Search for the cell housing the specified text and yield its (x, y) center coordinate. 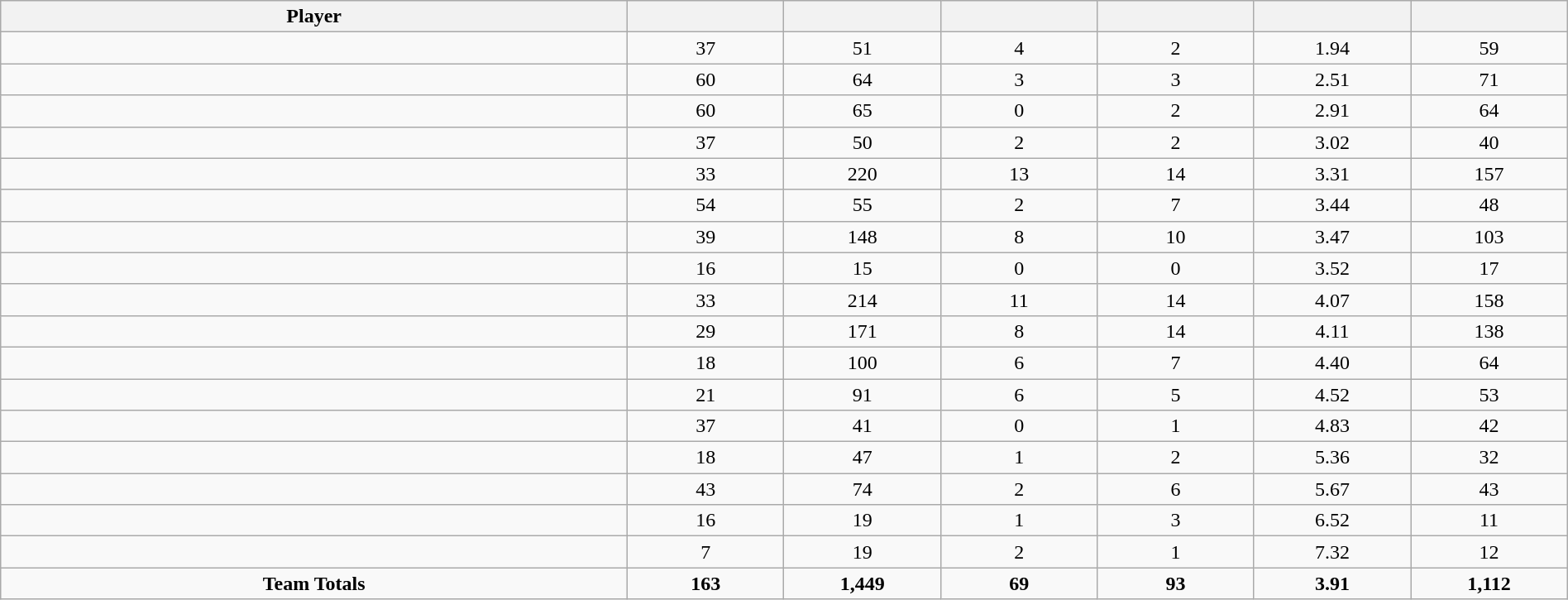
5.36 (1331, 458)
65 (862, 111)
51 (862, 48)
1,449 (862, 583)
74 (862, 489)
91 (862, 395)
21 (706, 395)
3.31 (1331, 174)
69 (1019, 583)
6.52 (1331, 521)
Team Totals (314, 583)
220 (862, 174)
4.07 (1331, 300)
7.32 (1331, 552)
Player (314, 17)
93 (1176, 583)
10 (1176, 237)
59 (1489, 48)
1.94 (1331, 48)
2.51 (1331, 79)
41 (862, 426)
1,112 (1489, 583)
13 (1019, 174)
5.67 (1331, 489)
42 (1489, 426)
138 (1489, 331)
3.02 (1331, 142)
163 (706, 583)
15 (862, 268)
50 (862, 142)
148 (862, 237)
4.40 (1331, 362)
29 (706, 331)
3.47 (1331, 237)
17 (1489, 268)
3.44 (1331, 205)
3.91 (1331, 583)
4 (1019, 48)
54 (706, 205)
40 (1489, 142)
4.52 (1331, 395)
12 (1489, 552)
4.83 (1331, 426)
214 (862, 300)
32 (1489, 458)
157 (1489, 174)
4.11 (1331, 331)
5 (1176, 395)
3.52 (1331, 268)
39 (706, 237)
71 (1489, 79)
55 (862, 205)
100 (862, 362)
2.91 (1331, 111)
171 (862, 331)
47 (862, 458)
103 (1489, 237)
48 (1489, 205)
158 (1489, 300)
53 (1489, 395)
